Provide the [X, Y] coordinate of the cell's center where the given text is located.  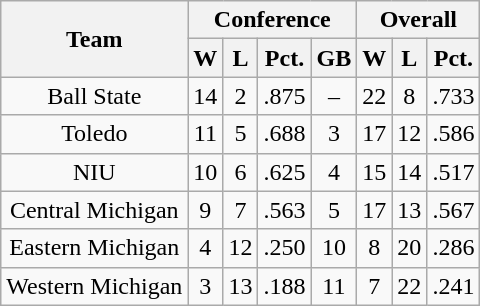
Team [94, 39]
Western Michigan [94, 286]
Eastern Michigan [94, 248]
Central Michigan [94, 210]
.517 [454, 172]
– [334, 96]
15 [374, 172]
.286 [454, 248]
.733 [454, 96]
.688 [284, 134]
Overall [418, 20]
2 [240, 96]
Ball State [94, 96]
.567 [454, 210]
Toledo [94, 134]
GB [334, 58]
.241 [454, 286]
.625 [284, 172]
.875 [284, 96]
Conference [272, 20]
NIU [94, 172]
.188 [284, 286]
20 [410, 248]
.250 [284, 248]
9 [206, 210]
.586 [454, 134]
.563 [284, 210]
6 [240, 172]
